Search for the cell housing the specified text and yield its [X, Y] center coordinate. 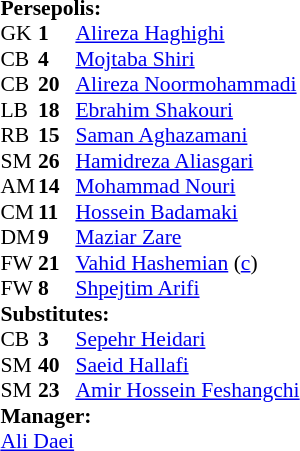
26 [57, 161]
Saeid Hallafi [187, 365]
Mohammad Nouri [187, 187]
CM [19, 212]
DM [19, 237]
8 [57, 289]
LB [19, 110]
40 [57, 365]
Hossein Badamaki [187, 212]
11 [57, 212]
GK [19, 33]
Ebrahim Shakouri [187, 110]
4 [57, 59]
Amir Hossein Feshangchi [187, 391]
Hamidreza Aliasgari [187, 161]
1 [57, 33]
Saman Aghazamani [187, 135]
Alireza Haghighi [187, 33]
9 [57, 237]
Substitutes: [150, 314]
Maziar Zare [187, 237]
RB [19, 135]
18 [57, 110]
14 [57, 187]
Shpejtim Arifi [187, 289]
Manager: [150, 416]
Mojtaba Shiri [187, 59]
AM [19, 187]
Alireza Noormohammadi [187, 85]
20 [57, 85]
Vahid Hashemian (c) [187, 263]
21 [57, 263]
3 [57, 339]
Sepehr Heidari [187, 339]
23 [57, 391]
15 [57, 135]
